Scan for the cell matching the given text and deliver its [x, y] coordinate at center. 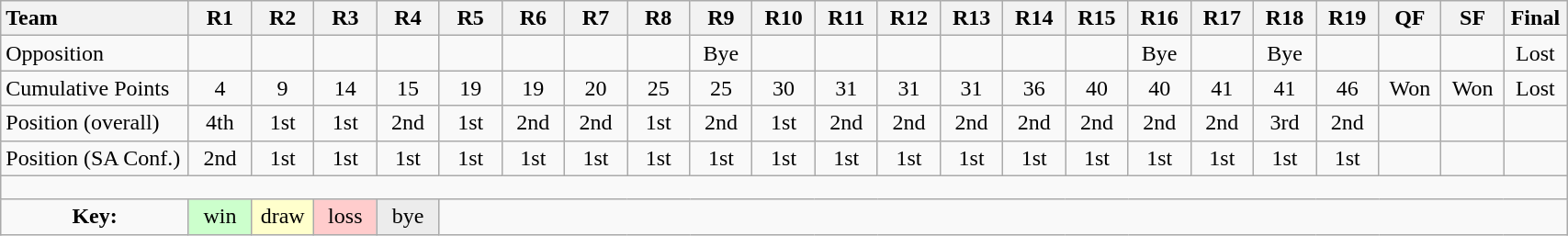
Cumulative Points [96, 88]
R19 [1348, 18]
R12 [908, 18]
R18 [1284, 18]
Team [96, 18]
R8 [659, 18]
46 [1348, 88]
Final [1536, 18]
R17 [1222, 18]
4th [220, 123]
20 [595, 88]
9 [283, 88]
Opposition [96, 53]
R15 [1097, 18]
SF [1472, 18]
R6 [533, 18]
R2 [283, 18]
R13 [972, 18]
R14 [1034, 18]
3rd [1284, 123]
R10 [784, 18]
bye [408, 217]
draw [283, 217]
36 [1034, 88]
R1 [220, 18]
Key: [96, 217]
R7 [595, 18]
loss [345, 217]
15 [408, 88]
R5 [470, 18]
R11 [846, 18]
Position (SA Conf.) [96, 158]
14 [345, 88]
Position (overall) [96, 123]
30 [784, 88]
R3 [345, 18]
R4 [408, 18]
R16 [1159, 18]
QF [1410, 18]
4 [220, 88]
R9 [721, 18]
win [220, 217]
